Provide the [X, Y] coordinate of the cell's center where the given text is located.  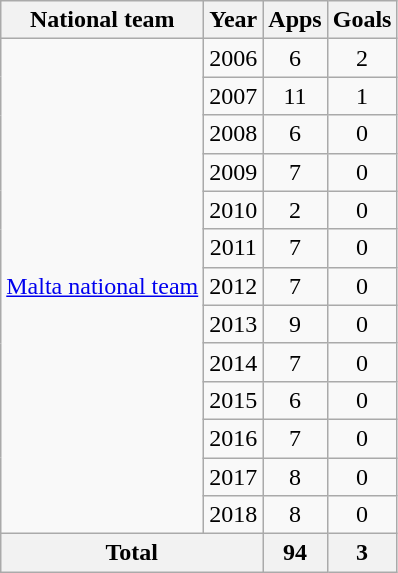
2012 [234, 286]
2008 [234, 134]
2015 [234, 400]
2007 [234, 96]
2010 [234, 210]
94 [295, 553]
2014 [234, 362]
11 [295, 96]
Total [132, 553]
2011 [234, 248]
Apps [295, 20]
2013 [234, 324]
2018 [234, 515]
National team [102, 20]
3 [362, 553]
2006 [234, 58]
2009 [234, 172]
Goals [362, 20]
Malta national team [102, 286]
9 [295, 324]
1 [362, 96]
2017 [234, 477]
Year [234, 20]
2016 [234, 438]
